Return the (X, Y) coordinate for the center point of the cell that contains the specified text.  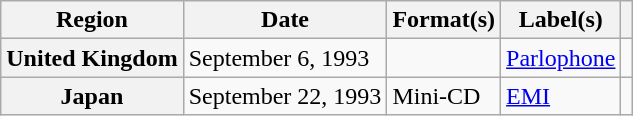
Format(s) (444, 20)
September 6, 1993 (285, 58)
Mini-CD (444, 96)
Label(s) (561, 20)
United Kingdom (92, 58)
September 22, 1993 (285, 96)
Date (285, 20)
Japan (92, 96)
Parlophone (561, 58)
EMI (561, 96)
Region (92, 20)
